Locate the cell with the specified text and output its [X, Y] center coordinate. 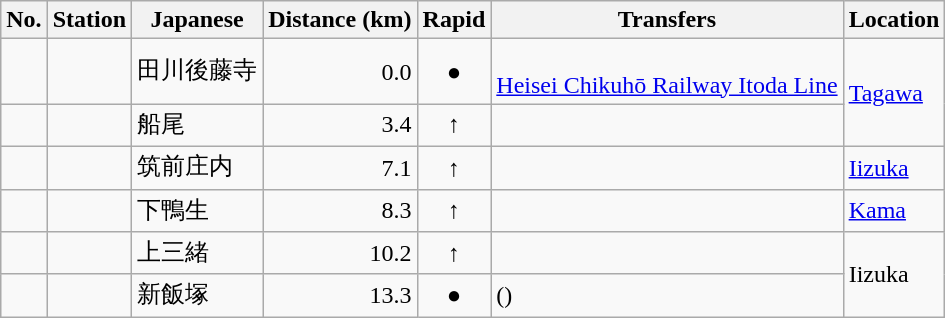
田川後藤寺 [198, 72]
3.4 [340, 126]
Heisei Chikuhō Railway Itoda Line [667, 72]
Distance (km) [340, 20]
() [667, 296]
No. [24, 20]
Station [89, 20]
Rapid [454, 20]
Japanese [198, 20]
Kama [894, 210]
Location [894, 20]
船尾 [198, 126]
7.1 [340, 168]
13.3 [340, 296]
Tagawa [894, 93]
0.0 [340, 72]
上三緒 [198, 254]
10.2 [340, 254]
新飯塚 [198, 296]
Transfers [667, 20]
筑前庄内 [198, 168]
下鴨生 [198, 210]
8.3 [340, 210]
